Detect which cell encompasses the target text, then output its (X, Y) center coordinate. 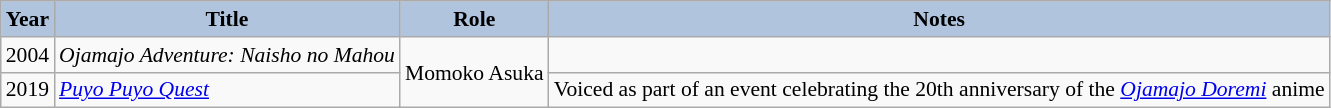
Momoko Asuka (474, 72)
Notes (940, 19)
Year (28, 19)
2004 (28, 55)
Title (227, 19)
Puyo Puyo Quest (227, 90)
Ojamajo Adventure: Naisho no Mahou (227, 55)
Voiced as part of an event celebrating the 20th anniversary of the Ojamajo Doremi anime (940, 90)
2019 (28, 90)
Role (474, 19)
